From the cell containing the given text, extract its center point as [X, Y] coordinate. 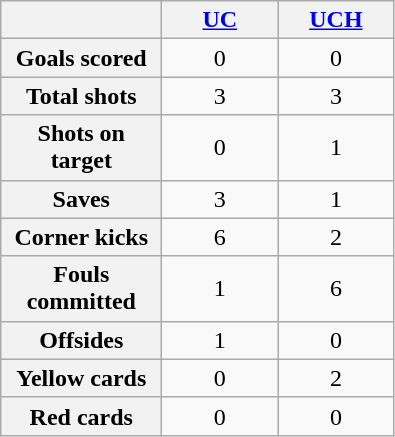
Total shots [82, 96]
UCH [336, 20]
Corner kicks [82, 237]
UC [220, 20]
Shots on target [82, 148]
Offsides [82, 340]
Fouls committed [82, 288]
Red cards [82, 416]
Saves [82, 199]
Yellow cards [82, 378]
Goals scored [82, 58]
